Detect which cell encompasses the target text, then output its [X, Y] center coordinate. 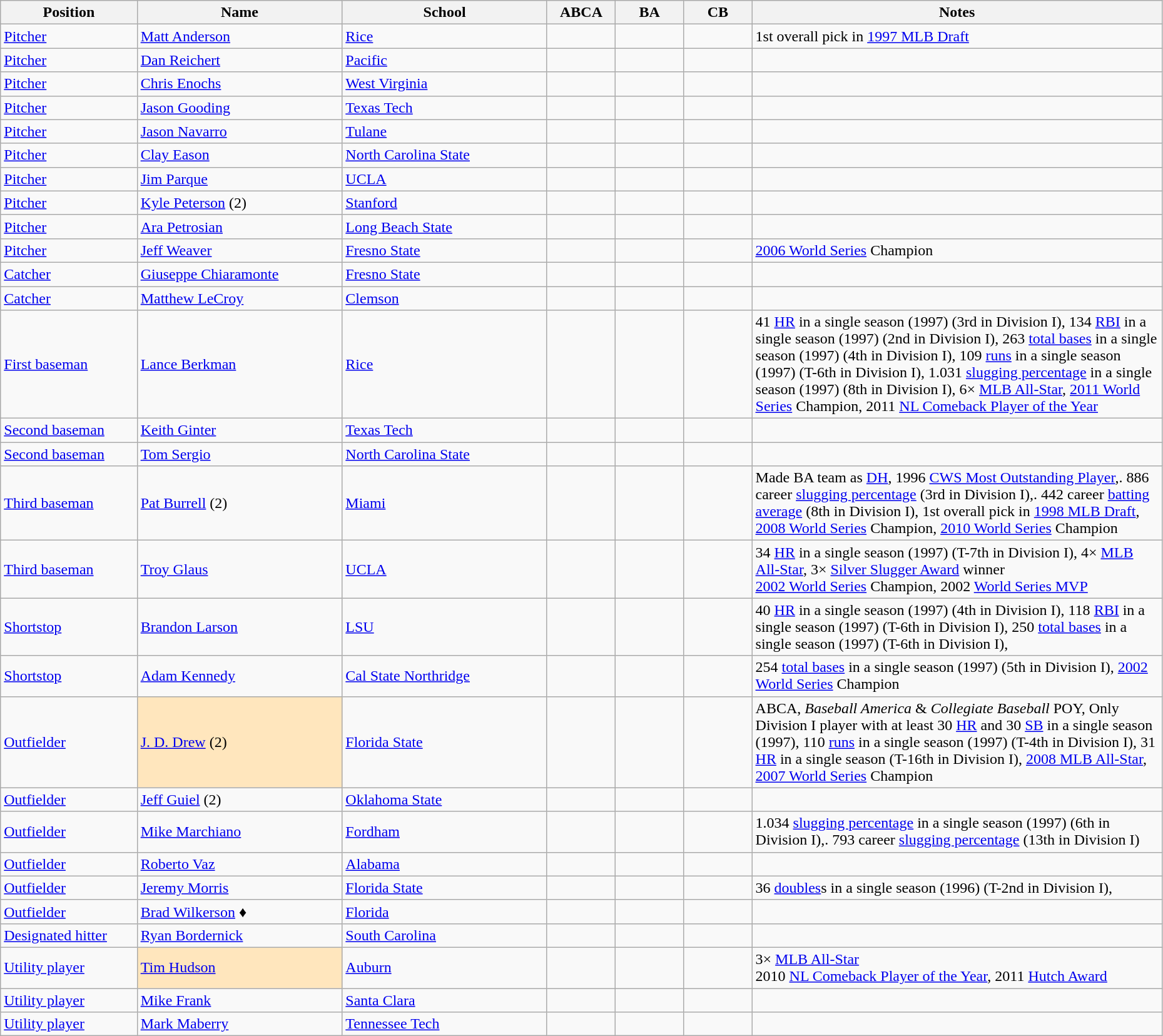
Oklahoma State [445, 800]
Tom Sergio [240, 454]
Name [240, 13]
Auburn [445, 967]
Clemson [445, 298]
Position [69, 13]
Tulane [445, 131]
West Virginia [445, 84]
Kyle Peterson (2) [240, 203]
Tim Hudson [240, 967]
Stanford [445, 203]
Clay Eason [240, 155]
Long Beach State [445, 226]
Pat Burrell (2) [240, 503]
Jeff Weaver [240, 250]
Alabama [445, 864]
Keith Ginter [240, 430]
1.034 slugging percentage in a single season (1997) (6th in Division I),. 793 career slugging percentage (13th in Division I) [957, 832]
1st overall pick in 1997 MLB Draft [957, 36]
Brad Wilkerson ♦ [240, 912]
Designated hitter [69, 935]
Troy Glaus [240, 569]
BA [649, 13]
Lance Berkman [240, 364]
Matt Anderson [240, 36]
Miami [445, 503]
2006 World Series Champion [957, 250]
Notes [957, 13]
Jeff Guiel (2) [240, 800]
ABCA [581, 13]
Matthew LeCroy [240, 298]
Jeremy Morris [240, 888]
36 doubless in a single season (1996) (T-2nd in Division I), [957, 888]
Pacific [445, 60]
Cal State Northridge [445, 676]
LSU [445, 627]
School [445, 13]
CB [718, 13]
Florida [445, 912]
254 total bases in a single season (1997) (5th in Division I), 2002 World Series Champion [957, 676]
Mike Frank [240, 1000]
Chris Enochs [240, 84]
Ara Petrosian [240, 226]
Ryan Bordernick [240, 935]
Jason Gooding [240, 108]
Tennessee Tech [445, 1024]
Santa Clara [445, 1000]
Dan Reichert [240, 60]
Fordham [445, 832]
Adam Kennedy [240, 676]
South Carolina [445, 935]
J. D. Drew (2) [240, 742]
3× MLB All-Star2010 NL Comeback Player of the Year, 2011 Hutch Award [957, 967]
Roberto Vaz [240, 864]
Jason Navarro [240, 131]
First baseman [69, 364]
Brandon Larson [240, 627]
Mike Marchiano [240, 832]
Jim Parque [240, 179]
Mark Maberry [240, 1024]
Giuseppe Chiaramonte [240, 274]
